Pinpoint the cell where the given text exists, returning its [X, Y] midpoint coordinate. 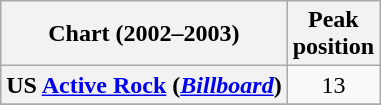
US Active Rock (Billboard) [144, 85]
Peakposition [333, 34]
Chart (2002–2003) [144, 34]
13 [333, 85]
